Return the [x, y] coordinate for the center point of the cell that contains the specified text.  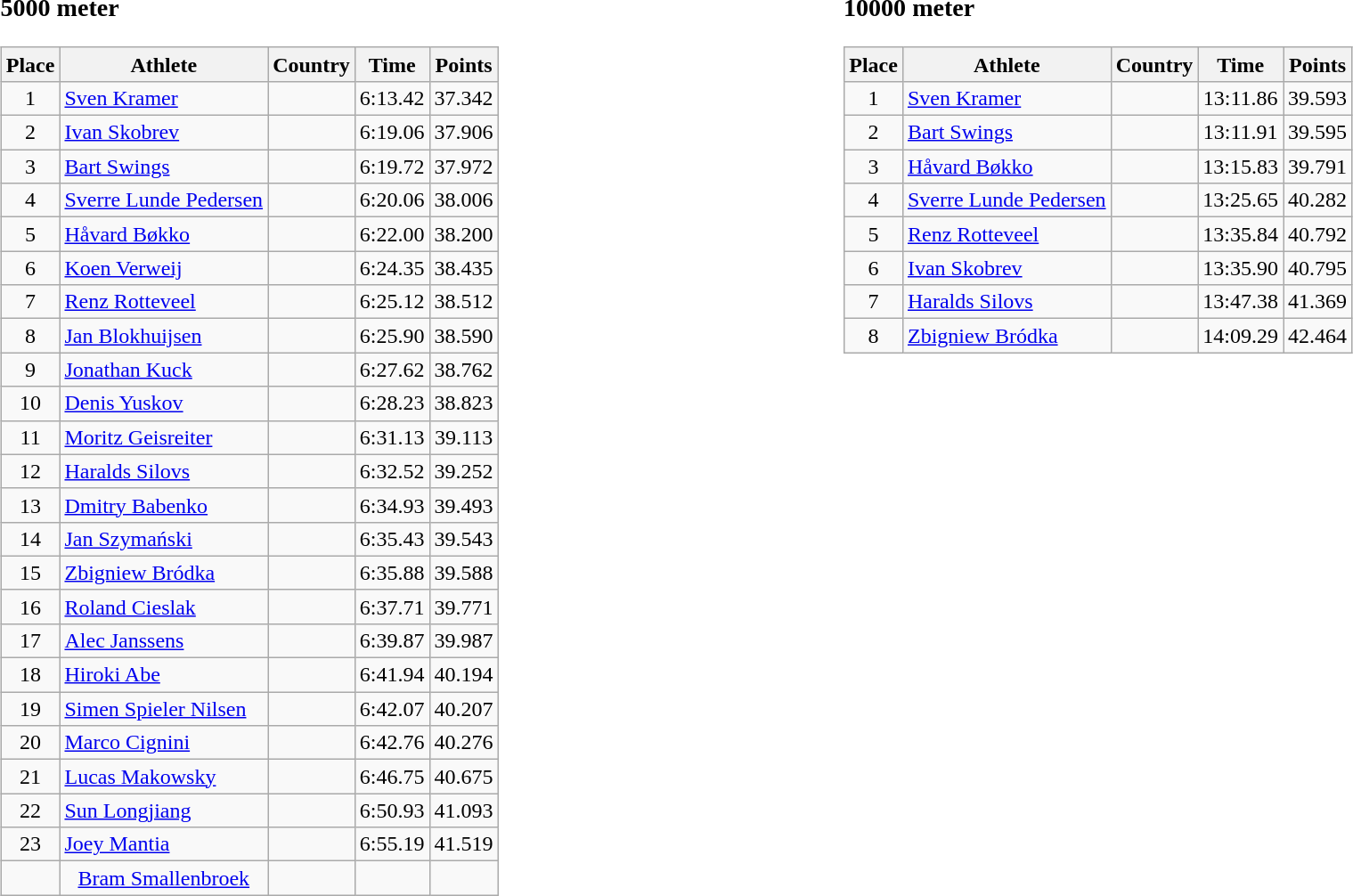
10 [30, 403]
38.435 [463, 268]
Denis Yuskov [164, 403]
Jonathan Kuck [164, 370]
6:55.19 [392, 844]
Moritz Geisreiter [164, 437]
40.194 [463, 675]
41.519 [463, 844]
13:11.86 [1241, 98]
37.972 [463, 167]
6:27.62 [392, 370]
Lucas Makowsky [164, 777]
39.595 [1318, 133]
13:35.90 [1241, 268]
6:24.35 [392, 268]
Roland Cieslak [164, 607]
13:35.84 [1241, 234]
9 [30, 370]
6:25.12 [392, 302]
22 [30, 810]
23 [30, 844]
38.512 [463, 302]
Hiroki Abe [164, 675]
37.906 [463, 133]
Sun Longjiang [164, 810]
6:42.07 [392, 709]
13:11.91 [1241, 133]
6:50.93 [392, 810]
39.588 [463, 573]
40.282 [1318, 200]
13:47.38 [1241, 302]
6:32.52 [392, 471]
Koen Verweij [164, 268]
40.792 [1318, 234]
40.675 [463, 777]
11 [30, 437]
39.771 [463, 607]
13:25.65 [1241, 200]
39.543 [463, 539]
6:34.93 [392, 505]
38.200 [463, 234]
Marco Cignini [164, 743]
39.252 [463, 471]
Dmitry Babenko [164, 505]
6:35.43 [392, 539]
6:22.00 [392, 234]
39.113 [463, 437]
15 [30, 573]
6:13.42 [392, 98]
40.276 [463, 743]
12 [30, 471]
14:09.29 [1241, 336]
16 [30, 607]
38.006 [463, 200]
Bram Smallenbroek [164, 878]
42.464 [1318, 336]
Alec Janssens [164, 640]
6:28.23 [392, 403]
38.762 [463, 370]
6:46.75 [392, 777]
39.593 [1318, 98]
6:39.87 [392, 640]
41.369 [1318, 302]
Joey Mantia [164, 844]
Jan Blokhuijsen [164, 336]
39.987 [463, 640]
6:25.90 [392, 336]
20 [30, 743]
40.795 [1318, 268]
13:15.83 [1241, 167]
40.207 [463, 709]
41.093 [463, 810]
6:42.76 [392, 743]
38.590 [463, 336]
39.791 [1318, 167]
18 [30, 675]
6:20.06 [392, 200]
38.823 [463, 403]
Jan Szymański [164, 539]
13 [30, 505]
6:41.94 [392, 675]
14 [30, 539]
19 [30, 709]
37.342 [463, 98]
21 [30, 777]
39.493 [463, 505]
17 [30, 640]
6:19.06 [392, 133]
Simen Spieler Nilsen [164, 709]
6:31.13 [392, 437]
6:37.71 [392, 607]
6:35.88 [392, 573]
6:19.72 [392, 167]
